Return (x, y) of the center of cell containing provided text 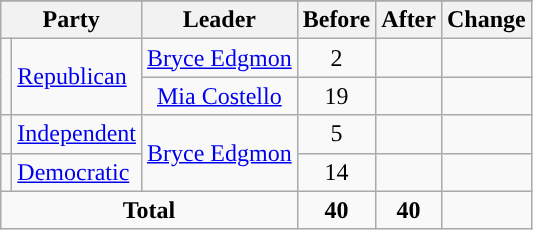
Party (72, 20)
Total (149, 210)
Change (486, 20)
5 (336, 134)
2 (336, 58)
Independent (77, 134)
After (409, 20)
14 (336, 172)
Leader (219, 20)
Before (336, 20)
Mia Costello (219, 96)
Republican (77, 77)
19 (336, 96)
Democratic (77, 172)
